Provide the [X, Y] coordinate of the cell's center where the given text is located.  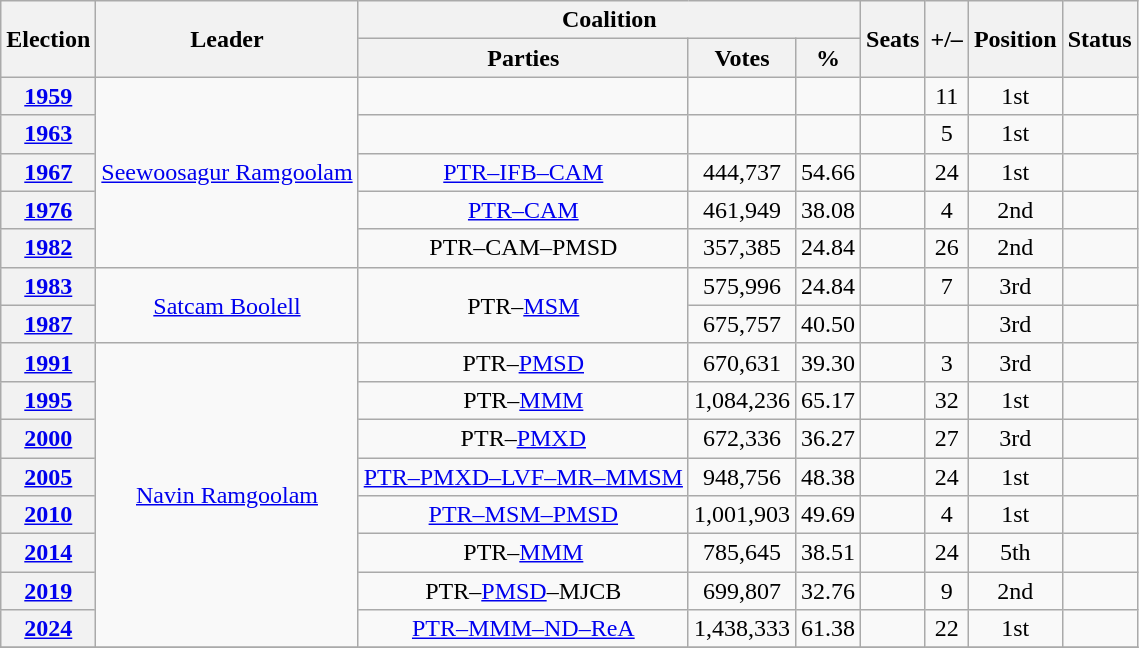
61.38 [828, 629]
39.30 [828, 362]
Status [1100, 39]
357,385 [742, 248]
26 [946, 248]
1995 [48, 400]
Satcam Boolell [227, 305]
Coalition [609, 20]
PTR–PMXD [523, 438]
1,438,333 [742, 629]
PTR–PMXD–LVF–MR–MMSM [523, 477]
32 [946, 400]
1959 [48, 96]
9 [946, 591]
5 [946, 134]
1,084,236 [742, 400]
5th [1015, 553]
699,807 [742, 591]
1967 [48, 172]
2005 [48, 477]
36.27 [828, 438]
PTR–PMSD–MJCB [523, 591]
49.69 [828, 515]
2019 [48, 591]
Election [48, 39]
Seats [893, 39]
2014 [48, 553]
675,757 [742, 324]
54.66 [828, 172]
Position [1015, 39]
575,996 [742, 286]
948,756 [742, 477]
2024 [48, 629]
22 [946, 629]
7 [946, 286]
PTR–MSM [523, 305]
672,336 [742, 438]
670,631 [742, 362]
Seewoosagur Ramgoolam [227, 172]
1983 [48, 286]
3 [946, 362]
PTR–PMSD [523, 362]
1963 [48, 134]
Navin Ramgoolam [227, 495]
785,645 [742, 553]
40.50 [828, 324]
1991 [48, 362]
PTR–MMM–ND–ReA [523, 629]
65.17 [828, 400]
461,949 [742, 210]
38.51 [828, 553]
Parties [523, 58]
1976 [48, 210]
2010 [48, 515]
27 [946, 438]
1,001,903 [742, 515]
32.76 [828, 591]
1982 [48, 248]
PTR–CAM [523, 210]
PTR–CAM–PMSD [523, 248]
48.38 [828, 477]
PTR–IFB–CAM [523, 172]
444,737 [742, 172]
Leader [227, 39]
2000 [48, 438]
1987 [48, 324]
Votes [742, 58]
+/– [946, 39]
38.08 [828, 210]
% [828, 58]
11 [946, 96]
PTR–MSM–PMSD [523, 515]
